Detect which cell encompasses the target text, then output its [x, y] center coordinate. 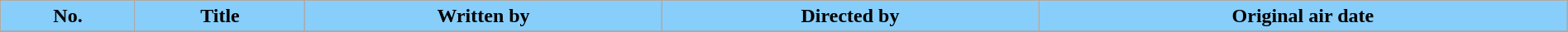
Title [220, 16]
Original air date [1303, 16]
Written by [484, 16]
No. [68, 16]
Directed by [850, 16]
